Determine the [x, y] coordinate at the center of the cell enclosing the given text.  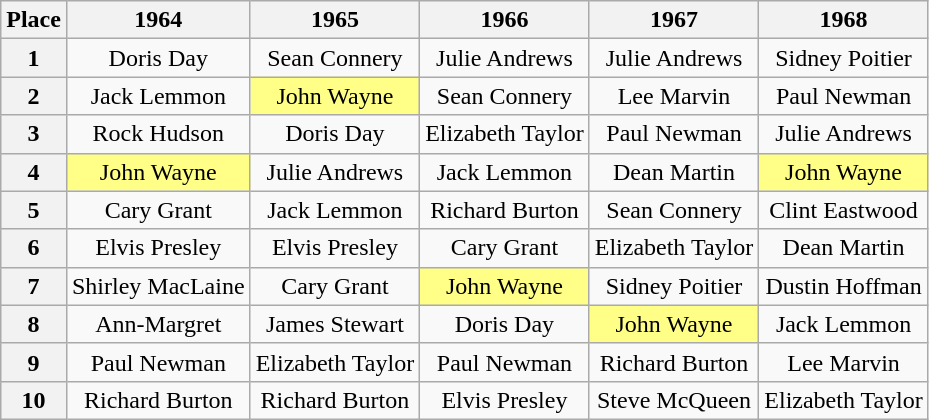
9 [34, 362]
2 [34, 96]
7 [34, 286]
1968 [844, 20]
1964 [158, 20]
1 [34, 58]
3 [34, 134]
1965 [335, 20]
6 [34, 248]
James Stewart [335, 324]
Steve McQueen [674, 400]
1966 [505, 20]
Shirley MacLaine [158, 286]
Dustin Hoffman [844, 286]
Clint Eastwood [844, 210]
Place [34, 20]
Ann-Margret [158, 324]
1967 [674, 20]
8 [34, 324]
4 [34, 172]
10 [34, 400]
5 [34, 210]
Rock Hudson [158, 134]
